Return the [x, y] coordinate for the center point of the cell that contains the specified text.  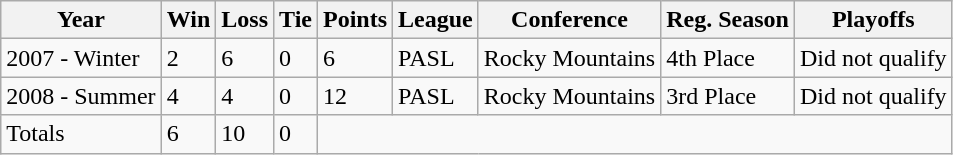
10 [245, 134]
12 [356, 96]
Playoffs [873, 20]
League [436, 20]
Win [188, 20]
Points [356, 20]
Reg. Season [728, 20]
Tie [296, 20]
4th Place [728, 58]
2007 - Winter [81, 58]
Totals [81, 134]
2 [188, 58]
Conference [569, 20]
2008 - Summer [81, 96]
3rd Place [728, 96]
Loss [245, 20]
Year [81, 20]
